Detect which cell encompasses the target text, then output its [X, Y] center coordinate. 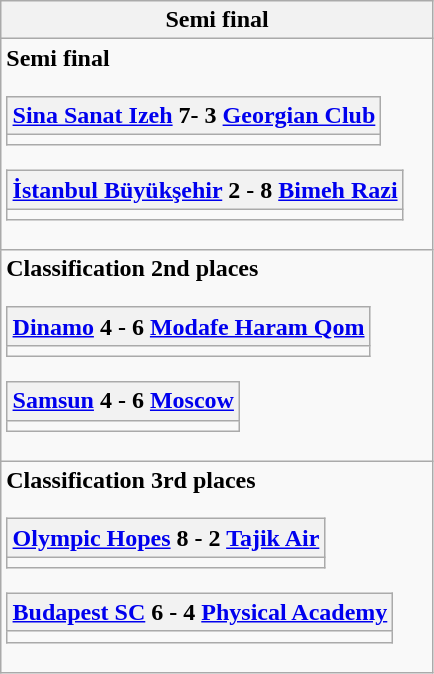
Sina Sanat Izeh 7- 3 Georgian Club [194, 115]
Classification 2nd places Dinamo 4 - 6 Modafe Haram Qom Samsun 4 - 6 Moscow [218, 356]
Olympic Hopes 8 - 2 Tajik Air [166, 538]
Semi final Sina Sanat Izeh 7- 3 Georgian Club İstanbul Büyükşehir 2 - 8 Bimeh Razi [218, 144]
Dinamo 4 - 6 Modafe Haram Qom [188, 326]
İstanbul Büyükşehir 2 - 8 Bimeh Razi [205, 190]
Classification 3rd places Olympic Hopes 8 - 2 Tajik Air Budapest SC 6 - 4 Physical Academy [218, 566]
Samsun 4 - 6 Moscow [123, 401]
Semi final [218, 20]
Budapest SC 6 - 4 Physical Academy [200, 612]
